Identify which cell holds the provided text, then report its [X, Y] central coordinate. 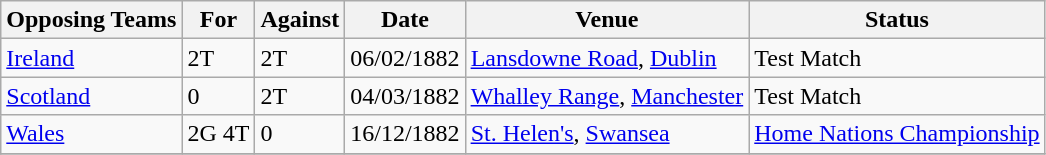
Venue [607, 20]
Ireland [92, 58]
For [218, 20]
Home Nations Championship [897, 134]
2G 4T [218, 134]
04/03/1882 [405, 96]
Wales [92, 134]
Date [405, 20]
Scotland [92, 96]
16/12/1882 [405, 134]
Against [300, 20]
06/02/1882 [405, 58]
St. Helen's, Swansea [607, 134]
Lansdowne Road, Dublin [607, 58]
Status [897, 20]
Whalley Range, Manchester [607, 96]
Opposing Teams [92, 20]
